Return (X, Y) of the center of cell containing provided text 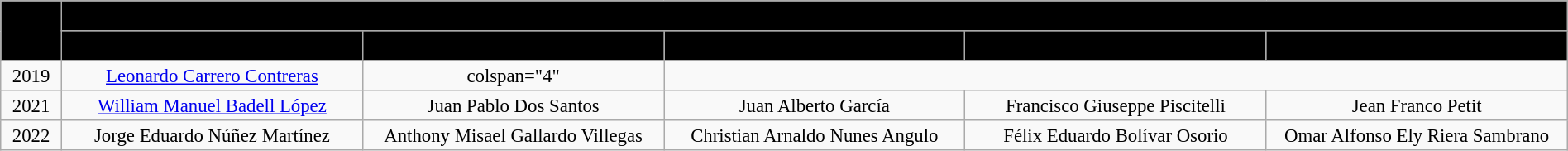
1st Runner-Up (514, 46)
Omar Alfonso Ely Riera Sambrano (1417, 135)
Anthony Misael Gallardo Villegas (514, 135)
Leonardo Carrero Contreras (212, 75)
Félix Eduardo Bolívar Osorio (1116, 135)
William Manuel Badell López (212, 105)
Jean Franco Petit (1417, 105)
2nd Runner-Up (815, 46)
2021 (31, 105)
colspan="4" (514, 75)
4th Runner-Up (1417, 46)
Mister Supranational (212, 46)
Year (31, 31)
2022 (31, 135)
Juan Alberto García (815, 105)
Francisco Giuseppe Piscitelli (1116, 105)
Mister Supranational Venezuela Runners-Up (814, 16)
Christian Arnaldo Nunes Angulo (815, 135)
2019 (31, 75)
Jorge Eduardo Núñez Martínez (212, 135)
Juan Pablo Dos Santos (514, 105)
3rd Runner-Up (1116, 46)
